Extract the (X, Y) coordinate from the center of the cell holding the provided text.  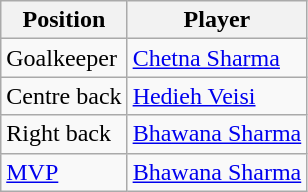
Centre back (64, 96)
Goalkeeper (64, 58)
Right back (64, 134)
Chetna Sharma (217, 58)
MVP (64, 172)
Player (217, 20)
Position (64, 20)
Hedieh Veisi (217, 96)
